Locate the cell with the specified text and output its [x, y] center coordinate. 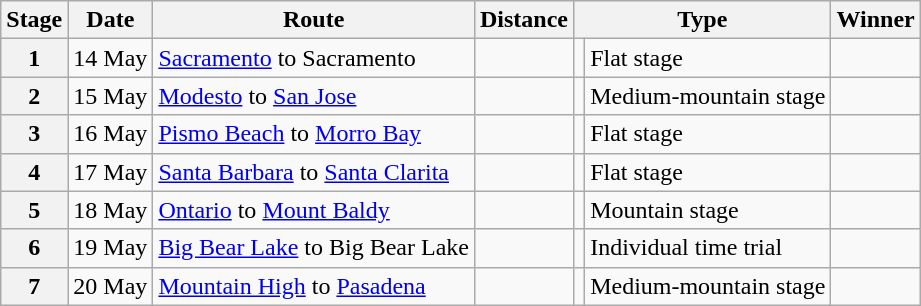
6 [34, 248]
19 May [110, 248]
Santa Barbara to Santa Clarita [314, 172]
Modesto to San Jose [314, 96]
5 [34, 210]
Type [702, 20]
Big Bear Lake to Big Bear Lake [314, 248]
Distance [524, 20]
Individual time trial [708, 248]
Sacramento to Sacramento [314, 58]
Pismo Beach to Morro Bay [314, 134]
Mountain stage [708, 210]
16 May [110, 134]
18 May [110, 210]
20 May [110, 286]
1 [34, 58]
7 [34, 286]
Ontario to Mount Baldy [314, 210]
15 May [110, 96]
Winner [876, 20]
Mountain High to Pasadena [314, 286]
17 May [110, 172]
14 May [110, 58]
Date [110, 20]
2 [34, 96]
Stage [34, 20]
Route [314, 20]
3 [34, 134]
4 [34, 172]
